Extract the [x, y] coordinate from the center of the cell holding the provided text.  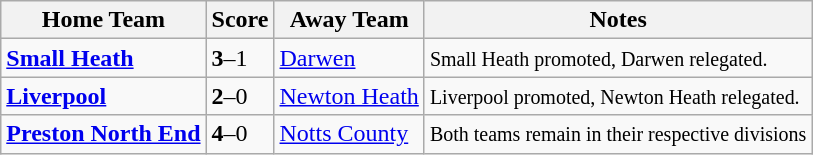
Liverpool promoted, Newton Heath relegated. [618, 96]
Both teams remain in their respective divisions [618, 134]
Small Heath promoted, Darwen relegated. [618, 58]
2–0 [240, 96]
Newton Heath [349, 96]
Preston North End [104, 134]
Liverpool [104, 96]
Away Team [349, 20]
Notes [618, 20]
4–0 [240, 134]
Notts County [349, 134]
Darwen [349, 58]
Small Heath [104, 58]
Home Team [104, 20]
Score [240, 20]
3–1 [240, 58]
